Locate the cell with the specified text and output its (x, y) center coordinate. 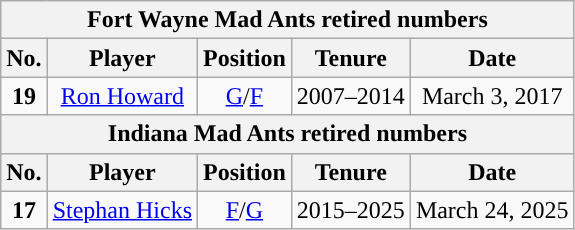
Fort Wayne Mad Ants retired numbers (288, 20)
G/F (245, 96)
2007–2014 (350, 96)
Stephan Hicks (122, 210)
March 3, 2017 (492, 96)
2015–2025 (350, 210)
Indiana Mad Ants retired numbers (288, 134)
F/G (245, 210)
17 (24, 210)
March 24, 2025 (492, 210)
19 (24, 96)
Ron Howard (122, 96)
